Extract the [x, y] coordinate from the center of the cell holding the provided text.  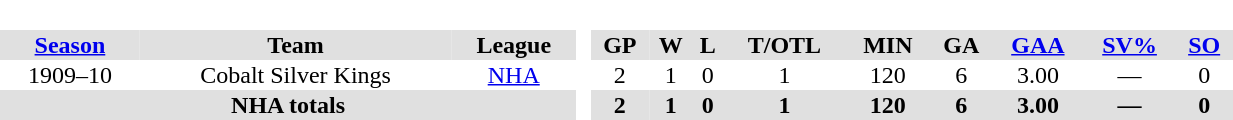
T/OTL [784, 45]
NHA totals [288, 105]
NHA [514, 75]
League [514, 45]
MIN [888, 45]
W [670, 45]
GP [620, 45]
Cobalt Silver Kings [296, 75]
GAA [1038, 45]
SV% [1130, 45]
Season [70, 45]
Team [296, 45]
1909–10 [70, 75]
GA [962, 45]
SO [1204, 45]
L [708, 45]
